Return (X, Y) of the center of cell containing provided text 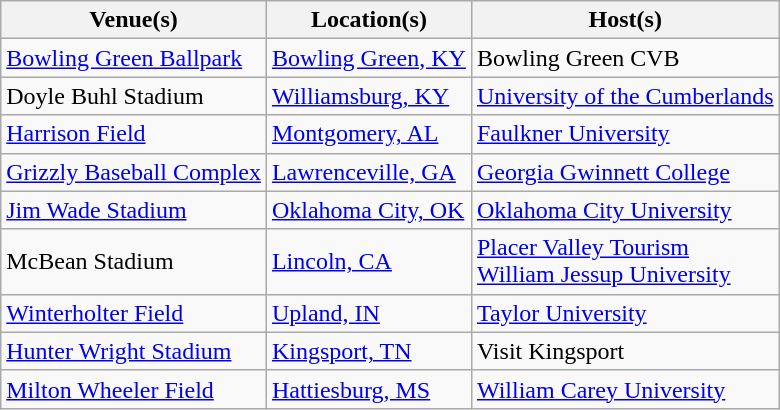
Winterholter Field (134, 313)
McBean Stadium (134, 262)
Host(s) (625, 20)
Montgomery, AL (368, 134)
Placer Valley TourismWilliam Jessup University (625, 262)
Williamsburg, KY (368, 96)
Oklahoma City University (625, 210)
Visit Kingsport (625, 351)
Georgia Gwinnett College (625, 172)
Bowling Green, KY (368, 58)
Jim Wade Stadium (134, 210)
Grizzly Baseball Complex (134, 172)
Lincoln, CA (368, 262)
Lawrenceville, GA (368, 172)
Oklahoma City, OK (368, 210)
Location(s) (368, 20)
Bowling Green CVB (625, 58)
Bowling Green Ballpark (134, 58)
Milton Wheeler Field (134, 389)
Upland, IN (368, 313)
Hunter Wright Stadium (134, 351)
Harrison Field (134, 134)
Faulkner University (625, 134)
Taylor University (625, 313)
Venue(s) (134, 20)
Doyle Buhl Stadium (134, 96)
William Carey University (625, 389)
University of the Cumberlands (625, 96)
Hattiesburg, MS (368, 389)
Kingsport, TN (368, 351)
